From the cell containing the given text, extract its center point as (x, y) coordinate. 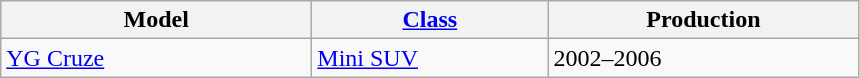
2002–2006 (704, 58)
Production (704, 20)
YG Cruze (156, 58)
Class (430, 20)
Mini SUV (430, 58)
Model (156, 20)
